Identify which cell holds the provided text, then report its [x, y] central coordinate. 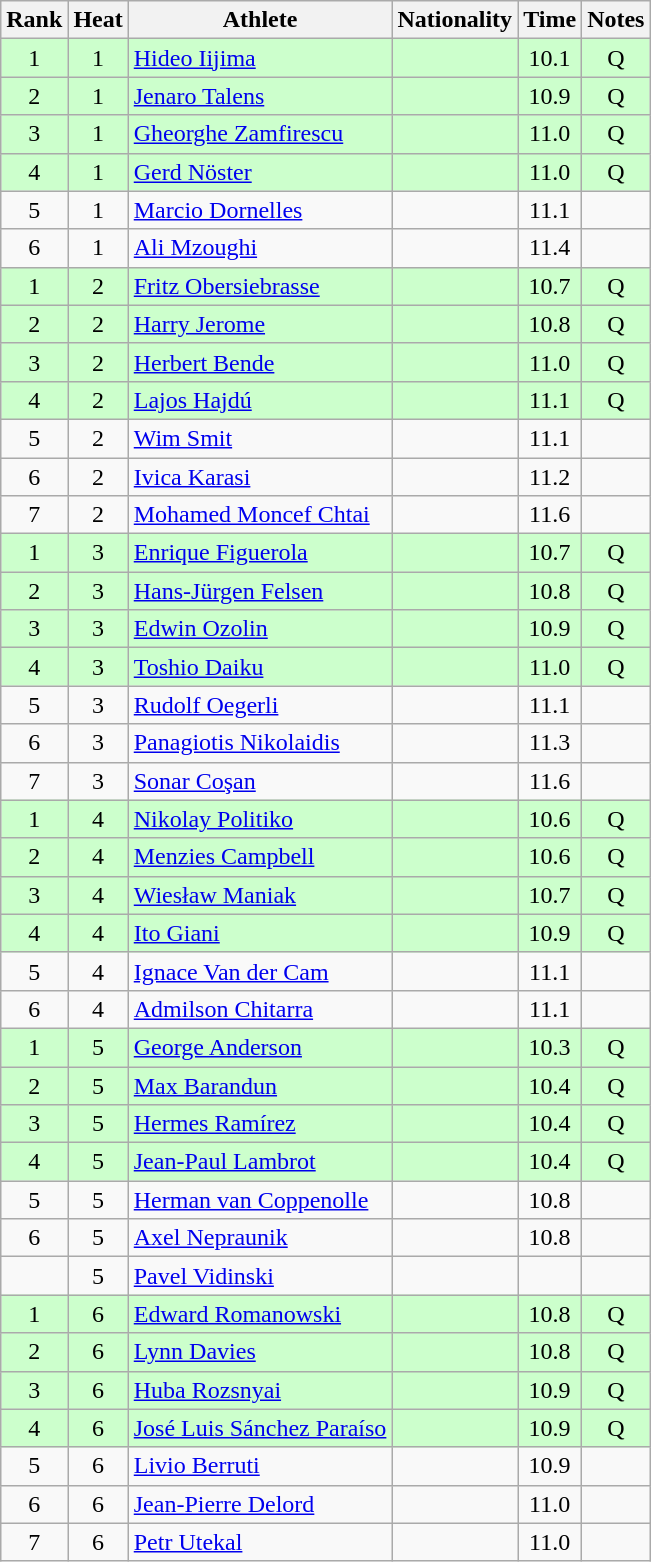
Gerd Nöster [260, 172]
Wiesław Maniak [260, 895]
10.1 [550, 58]
Ito Giani [260, 933]
Axel Nepraunik [260, 1238]
10.3 [550, 1047]
Hermes Ramírez [260, 1124]
José Luis Sánchez Paraíso [260, 1428]
Notes [616, 20]
Herbert Bende [260, 362]
Enrique Figuerola [260, 553]
Huba Rozsnyai [260, 1390]
Athlete [260, 20]
Pavel Vidinski [260, 1276]
Time [550, 20]
Rudolf Oegerli [260, 705]
Jean-Pierre Delord [260, 1504]
Fritz Obersiebrasse [260, 286]
Nikolay Politiko [260, 819]
Ivica Karasi [260, 477]
11.2 [550, 477]
Toshio Daiku [260, 667]
Wim Smit [260, 438]
Heat [98, 20]
Hans-Jürgen Felsen [260, 591]
Jenaro Talens [260, 96]
11.4 [550, 248]
Herman van Coppenolle [260, 1200]
Edwin Ozolin [260, 629]
Mohamed Moncef Chtai [260, 515]
Max Barandun [260, 1085]
Ignace Van der Cam [260, 971]
Petr Utekal [260, 1542]
Livio Berruti [260, 1466]
Menzies Campbell [260, 857]
Admilson Chitarra [260, 1009]
Panagiotis Nikolaidis [260, 743]
Marcio Dornelles [260, 210]
Hideo Iijima [260, 58]
11.3 [550, 743]
Edward Romanowski [260, 1314]
Ali Mzoughi [260, 248]
Jean-Paul Lambrot [260, 1162]
Lynn Davies [260, 1352]
Gheorghe Zamfirescu [260, 134]
Sonar Coşan [260, 781]
Rank [34, 20]
Lajos Hajdú [260, 400]
Harry Jerome [260, 324]
George Anderson [260, 1047]
Nationality [455, 20]
